Provide the (x, y) coordinate of the cell's center where the given text is located.  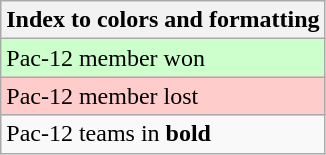
Pac-12 member won (163, 58)
Pac-12 teams in bold (163, 134)
Index to colors and formatting (163, 20)
Pac-12 member lost (163, 96)
